Search for the cell housing the specified text and yield its [X, Y] center coordinate. 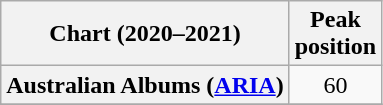
Australian Albums (ARIA) [145, 85]
60 [335, 85]
Chart (2020–2021) [145, 34]
Peakposition [335, 34]
